Search for the cell housing the specified text and yield its (X, Y) center coordinate. 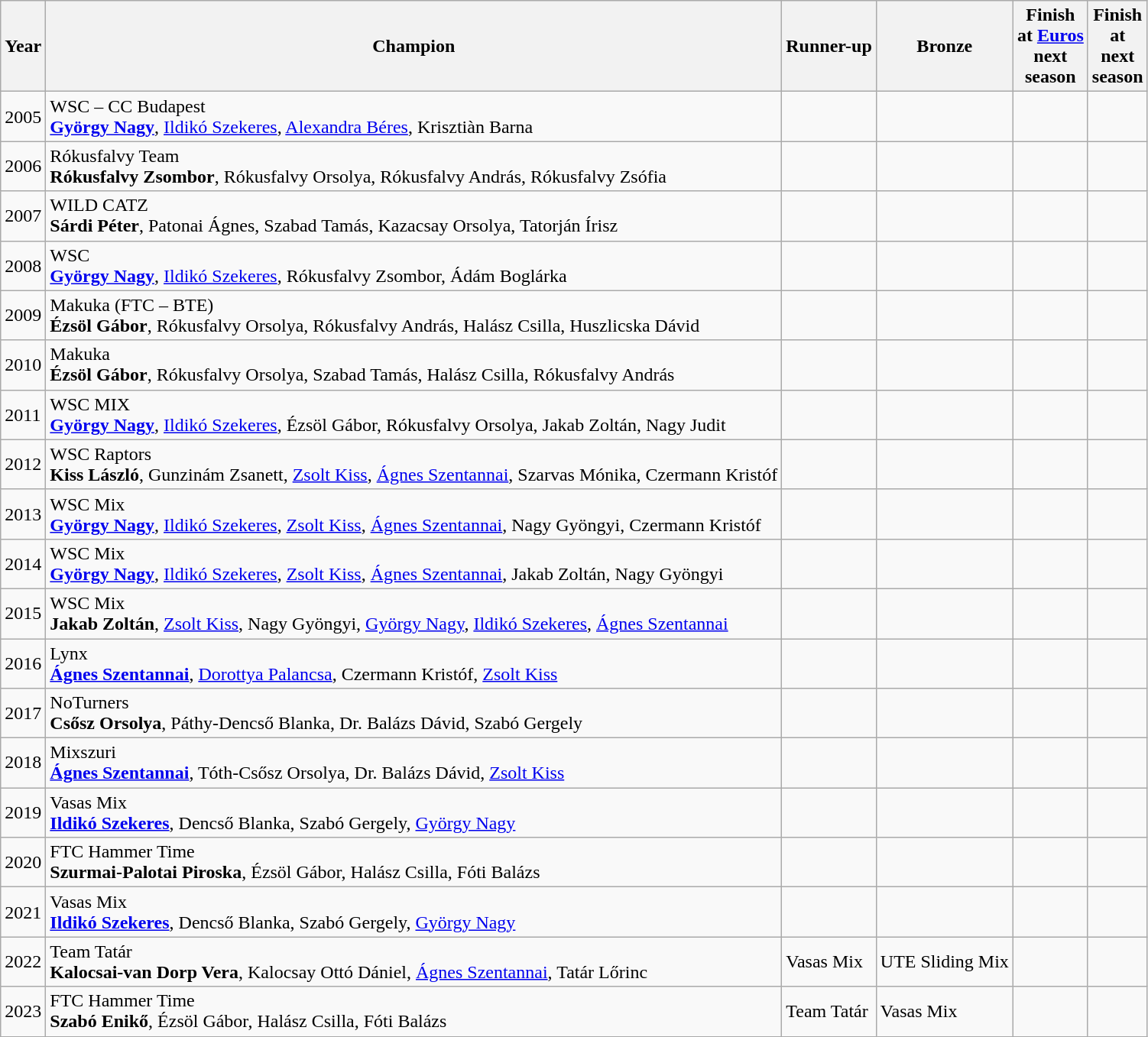
2022 (23, 961)
WILD CATZSárdi Péter, Patonai Ágnes, Szabad Tamás, Kazacsay Orsolya, Tatorján Írisz (414, 216)
Bronze (945, 46)
UTE Sliding Mix (945, 961)
WSC – CC BudapestGyörgy Nagy, Ildikó Szekeres, Alexandra Béres, Krisztiàn Barna (414, 116)
MakukaÉzsöl Gábor, Rókusfalvy Orsolya, Szabad Tamás, Halász Csilla, Rókusfalvy András (414, 365)
WSC RaptorsKiss László, Gunzinám Zsanett, Zsolt Kiss, Ágnes Szentannai, Szarvas Mónika, Czermann Kristóf (414, 465)
2015 (23, 613)
Champion (414, 46)
LynxÁgnes Szentannai, Dorottya Palancsa, Czermann Kristóf, Zsolt Kiss (414, 663)
WSC MIXGyörgy Nagy, Ildikó Szekeres, Ézsöl Gábor, Rókusfalvy Orsolya, Jakab Zoltán, Nagy Judit (414, 414)
2013 (23, 514)
FTC Hammer TimeSzurmai-Palotai Piroska, Ézsöl Gábor, Halász Csilla, Fóti Balázs (414, 862)
Rókusfalvy TeamRókusfalvy Zsombor, Rókusfalvy Orsolya, Rókusfalvy András, Rókusfalvy Zsófia (414, 167)
2021 (23, 912)
2008 (23, 266)
WSC MixJakab Zoltán, Zsolt Kiss, Nagy Gyöngyi, György Nagy, Ildikó Szekeres, Ágnes Szentannai (414, 613)
2006 (23, 167)
WSC MixGyörgy Nagy, Ildikó Szekeres, Zsolt Kiss, Ágnes Szentannai, Jakab Zoltán, Nagy Gyöngyi (414, 564)
2009 (23, 315)
2017 (23, 714)
MixszuriÁgnes Szentannai, Tóth-Csősz Orsolya, Dr. Balázs Dávid, Zsolt Kiss (414, 763)
2016 (23, 663)
2019 (23, 813)
2020 (23, 862)
Team TatárKalocsai-van Dorp Vera, Kalocsay Ottó Dániel, Ágnes Szentannai, Tatár Lőrinc (414, 961)
WSCGyörgy Nagy, Ildikó Szekeres, Rókusfalvy Zsombor, Ádám Boglárka (414, 266)
FTC Hammer TimeSzabó Enikő, Ézsöl Gábor, Halász Csilla, Fóti Balázs (414, 1012)
2010 (23, 365)
2014 (23, 564)
2011 (23, 414)
WSC MixGyörgy Nagy, Ildikó Szekeres, Zsolt Kiss, Ágnes Szentannai, Nagy Gyöngyi, Czermann Kristóf (414, 514)
Year (23, 46)
Runner-up (829, 46)
NoTurnersCsősz Orsolya, Páthy-Dencső Blanka, Dr. Balázs Dávid, Szabó Gergely (414, 714)
Makuka (FTC – BTE)Ézsöl Gábor, Rókusfalvy Orsolya, Rókusfalvy András, Halász Csilla, Huszlicska Dávid (414, 315)
2012 (23, 465)
Finishat Eurosnextseason (1050, 46)
2018 (23, 763)
2007 (23, 216)
2005 (23, 116)
Finishat nextseason (1117, 46)
2023 (23, 1012)
Team Tatár (829, 1012)
